Determine the (x, y) coordinate at the center of the cell enclosing the given text.  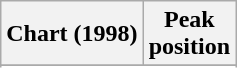
Chart (1998) (72, 34)
Peakposition (189, 34)
